Capture the cell that displays the provided text and extract its (x, y) central coordinate. 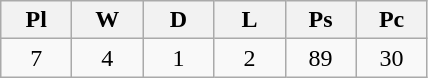
Pc (392, 20)
30 (392, 58)
7 (36, 58)
D (178, 20)
W (108, 20)
2 (250, 58)
89 (320, 58)
1 (178, 58)
Ps (320, 20)
4 (108, 58)
L (250, 20)
Pl (36, 20)
